Identify which cell holds the provided text, then report its [X, Y] central coordinate. 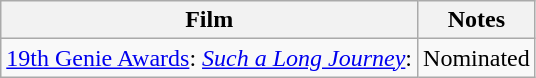
Notes [477, 20]
Nominated [477, 58]
19th Genie Awards: Such a Long Journey: [210, 58]
Film [210, 20]
